Pinpoint the cell where the given text exists, returning its (x, y) midpoint coordinate. 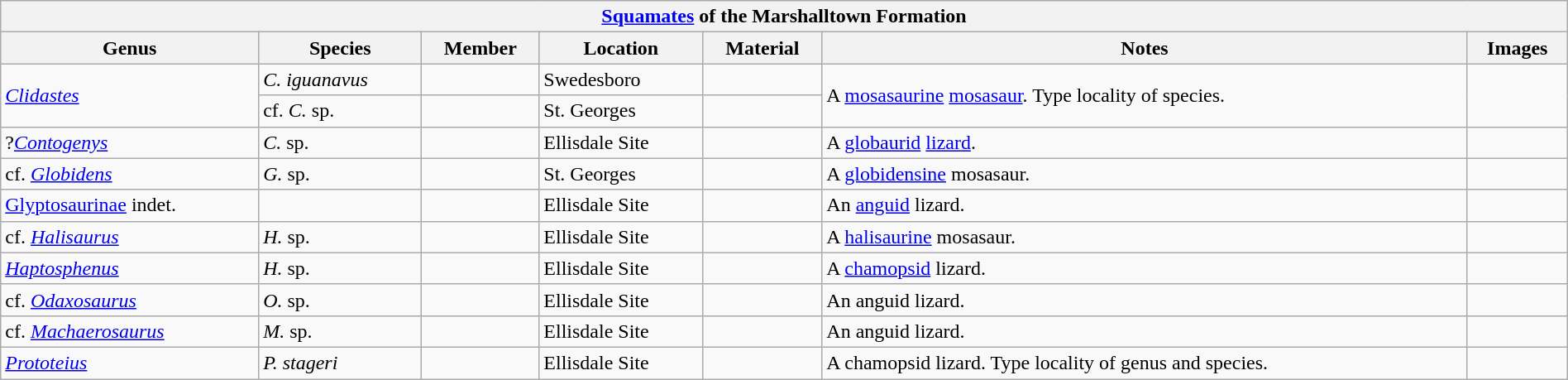
P. stageri (341, 363)
Species (341, 48)
G. sp. (341, 174)
Member (480, 48)
Images (1517, 48)
A mosasaurine mosasaur. Type locality of species. (1145, 95)
Glyptosaurinae indet. (130, 205)
Haptosphenus (130, 268)
Clidastes (130, 95)
Squamates of the Marshalltown Formation (784, 17)
cf. Globidens (130, 174)
A globaurid lizard. (1145, 142)
cf. Odaxosaurus (130, 300)
cf. Halisaurus (130, 237)
Material (762, 48)
Location (621, 48)
A globidensine mosasaur. (1145, 174)
A chamopsid lizard. Type locality of genus and species. (1145, 363)
C. sp. (341, 142)
?Contogenys (130, 142)
Notes (1145, 48)
Genus (130, 48)
Swedesboro (621, 79)
Prototeius (130, 363)
A halisaurine mosasaur. (1145, 237)
cf. C. sp. (341, 111)
M. sp. (341, 331)
A chamopsid lizard. (1145, 268)
O. sp. (341, 300)
cf. Machaerosaurus (130, 331)
C. iguanavus (341, 79)
